Return the [X, Y] coordinate for the center point of the cell that contains the specified text.  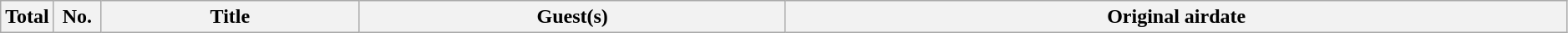
Original airdate [1176, 17]
Guest(s) [572, 17]
Total [28, 17]
No. [77, 17]
Title [230, 17]
